Return the [x, y] coordinate for the center point of the cell that contains the specified text.  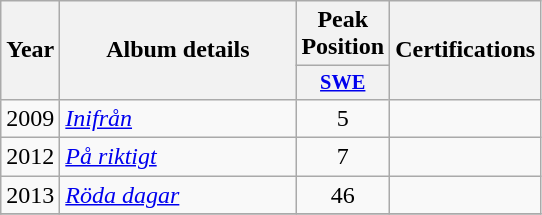
5 [343, 118]
På riktigt [178, 157]
Peak Position [343, 34]
Year [30, 50]
Inifrån [178, 118]
2009 [30, 118]
2013 [30, 195]
Certifications [466, 50]
2012 [30, 157]
7 [343, 157]
SWE [343, 83]
46 [343, 195]
Röda dagar [178, 195]
Album details [178, 50]
